Determine the (x, y) coordinate at the center of the cell enclosing the given text.  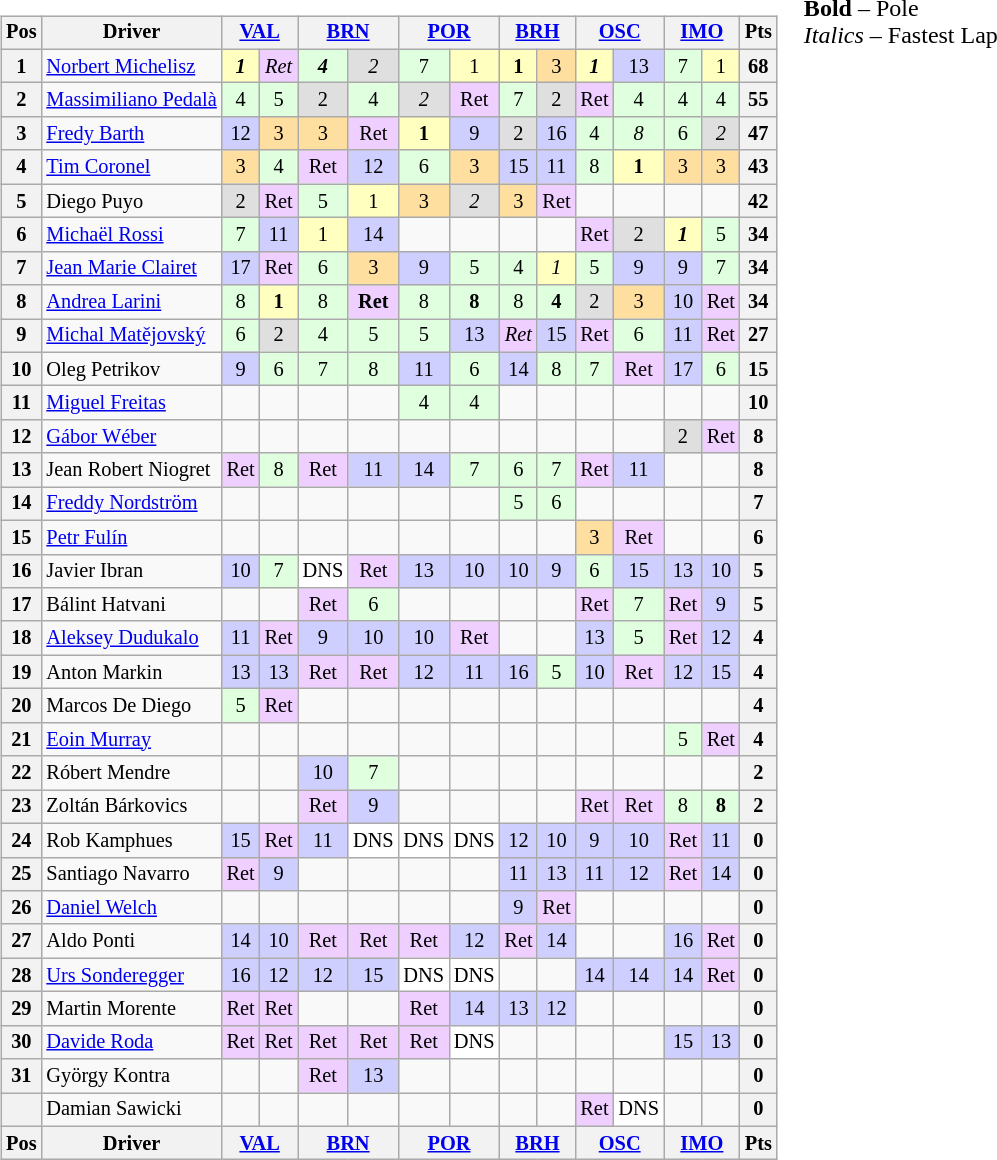
Massimiliano Pedalà (131, 100)
Martin Morente (131, 1009)
Tim Coronel (131, 167)
28 (21, 975)
31 (21, 1076)
Anton Markin (131, 672)
55 (758, 100)
Gábor Wéber (131, 437)
Jean Robert Niogret (131, 470)
Javier Ibran (131, 571)
Marcos De Diego (131, 706)
21 (21, 739)
23 (21, 807)
19 (21, 672)
Urs Sonderegger (131, 975)
Aleksey Dudukalo (131, 638)
Bálint Hatvani (131, 605)
Eoin Murray (131, 739)
26 (21, 908)
22 (21, 773)
24 (21, 840)
Norbert Michelisz (131, 66)
Fredy Barth (131, 134)
Michaël Rossi (131, 235)
18 (21, 638)
42 (758, 201)
47 (758, 134)
20 (21, 706)
Oleg Petrikov (131, 369)
Daniel Welch (131, 908)
Rob Kamphues (131, 840)
György Kontra (131, 1076)
43 (758, 167)
29 (21, 1009)
Róbert Mendre (131, 773)
68 (758, 66)
Petr Fulín (131, 537)
Miguel Freitas (131, 403)
Diego Puyo (131, 201)
Freddy Nordström (131, 504)
Jean Marie Clairet (131, 268)
Michal Matějovský (131, 336)
Andrea Larini (131, 302)
Santiago Navarro (131, 874)
25 (21, 874)
Aldo Ponti (131, 941)
Damian Sawicki (131, 1110)
Zoltán Bárkovics (131, 807)
30 (21, 1042)
Davide Roda (131, 1042)
